Detect which cell encompasses the target text, then output its [x, y] center coordinate. 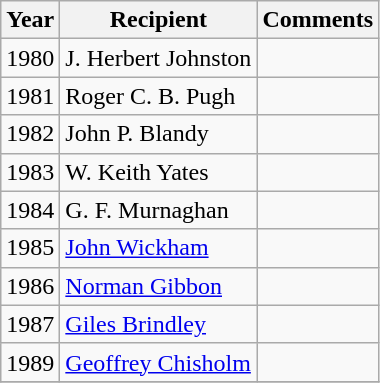
1983 [30, 172]
G. F. Murnaghan [158, 210]
Giles Brindley [158, 324]
Recipient [158, 20]
W. Keith Yates [158, 172]
Year [30, 20]
1980 [30, 58]
Comments [318, 20]
1984 [30, 210]
Norman Gibbon [158, 286]
1986 [30, 286]
1981 [30, 96]
1987 [30, 324]
John P. Blandy [158, 134]
Geoffrey Chisholm [158, 362]
1989 [30, 362]
John Wickham [158, 248]
1982 [30, 134]
J. Herbert Johnston [158, 58]
1985 [30, 248]
Roger C. B. Pugh [158, 96]
